Scan for the cell matching the given text and deliver its [X, Y] coordinate at center. 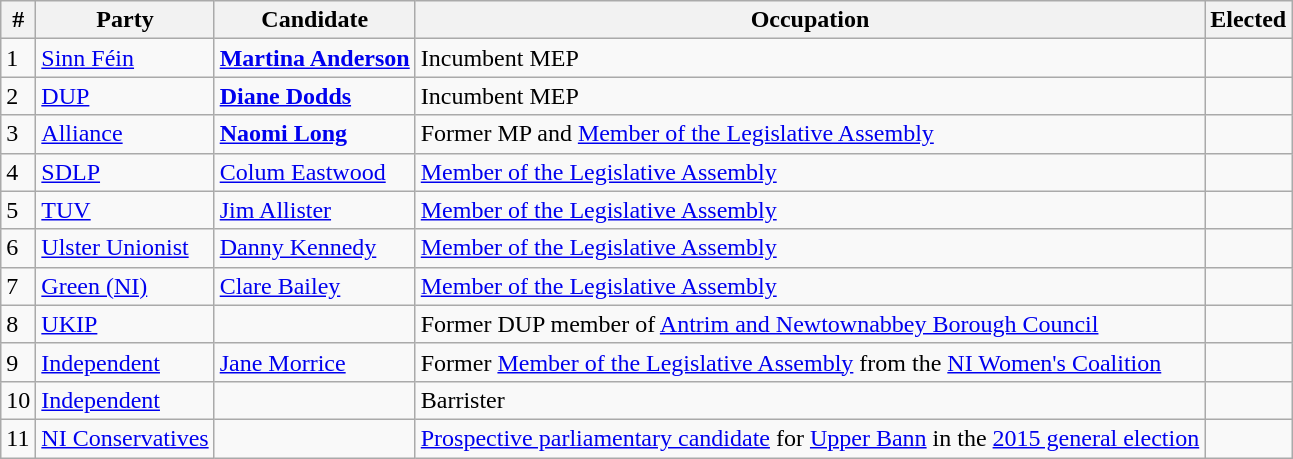
11 [18, 438]
Jim Allister [314, 210]
Sinn Féin [125, 58]
SDLP [125, 172]
Barrister [810, 400]
2 [18, 96]
TUV [125, 210]
3 [18, 134]
Ulster Unionist [125, 248]
Colum Eastwood [314, 172]
6 [18, 248]
Diane Dodds [314, 96]
Martina Anderson [314, 58]
Naomi Long [314, 134]
NI Conservatives [125, 438]
Former Member of the Legislative Assembly from the NI Women's Coalition [810, 362]
Alliance [125, 134]
4 [18, 172]
Elected [1248, 20]
Jane Morrice [314, 362]
10 [18, 400]
Candidate [314, 20]
5 [18, 210]
UKIP [125, 324]
Green (NI) [125, 286]
1 [18, 58]
Clare Bailey [314, 286]
7 [18, 286]
Former MP and Member of the Legislative Assembly [810, 134]
# [18, 20]
DUP [125, 96]
9 [18, 362]
Occupation [810, 20]
Former DUP member of Antrim and Newtownabbey Borough Council [810, 324]
8 [18, 324]
Party [125, 20]
Prospective parliamentary candidate for Upper Bann in the 2015 general election [810, 438]
Danny Kennedy [314, 248]
